Detect which cell encompasses the target text, then output its (X, Y) center coordinate. 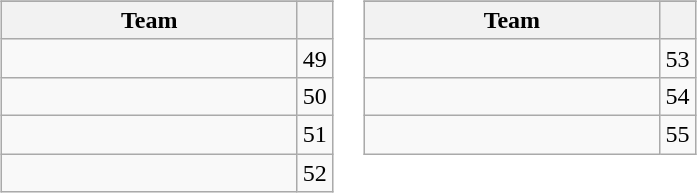
54 (678, 96)
55 (678, 134)
49 (314, 58)
50 (314, 96)
53 (678, 58)
52 (314, 173)
51 (314, 134)
